For the text-containing cell, return its midpoint in (X, Y) coordinate format. 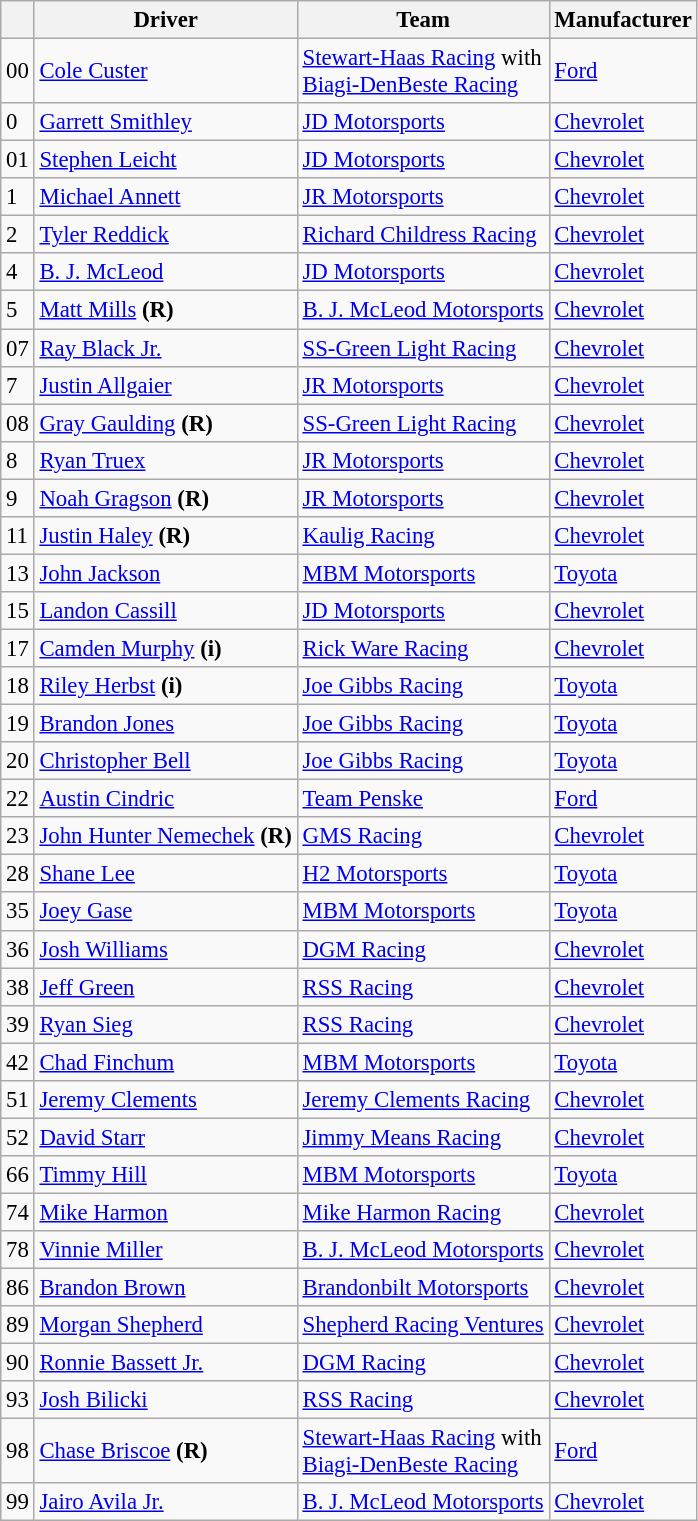
H2 Motorsports (423, 874)
19 (18, 724)
20 (18, 761)
5 (18, 310)
Jeremy Clements Racing (423, 1100)
98 (18, 1452)
David Starr (166, 1137)
51 (18, 1100)
Timmy Hill (166, 1175)
86 (18, 1288)
1 (18, 197)
Chad Finchum (166, 1062)
Stephen Leicht (166, 160)
90 (18, 1363)
Jeff Green (166, 987)
13 (18, 573)
GMS Racing (423, 836)
Camden Murphy (i) (166, 648)
Brandon Jones (166, 724)
74 (18, 1212)
Matt Mills (R) (166, 310)
Team Penske (423, 799)
Joey Gase (166, 912)
Kaulig Racing (423, 536)
35 (18, 912)
36 (18, 949)
23 (18, 836)
28 (18, 874)
Ryan Truex (166, 460)
Richard Childress Racing (423, 235)
38 (18, 987)
66 (18, 1175)
Justin Allgaier (166, 385)
Manufacturer (623, 20)
Ryan Sieg (166, 1024)
Mike Harmon Racing (423, 1212)
Rick Ware Racing (423, 648)
Tyler Reddick (166, 235)
Shane Lee (166, 874)
39 (18, 1024)
Riley Herbst (i) (166, 686)
Josh Bilicki (166, 1400)
2 (18, 235)
8 (18, 460)
Garrett Smithley (166, 122)
Ray Black Jr. (166, 348)
B. J. McLeod (166, 273)
11 (18, 536)
Josh Williams (166, 949)
Vinnie Miller (166, 1250)
01 (18, 160)
Christopher Bell (166, 761)
17 (18, 648)
89 (18, 1325)
93 (18, 1400)
22 (18, 799)
07 (18, 348)
Mike Harmon (166, 1212)
Noah Gragson (R) (166, 498)
Morgan Shepherd (166, 1325)
4 (18, 273)
Gray Gaulding (R) (166, 423)
15 (18, 611)
08 (18, 423)
18 (18, 686)
Brandonbilt Motorsports (423, 1288)
John Hunter Nemechek (R) (166, 836)
00 (18, 72)
Chase Briscoe (R) (166, 1452)
Cole Custer (166, 72)
Brandon Brown (166, 1288)
52 (18, 1137)
0 (18, 122)
Team (423, 20)
9 (18, 498)
Michael Annett (166, 197)
42 (18, 1062)
78 (18, 1250)
Austin Cindric (166, 799)
Justin Haley (R) (166, 536)
Shepherd Racing Ventures (423, 1325)
John Jackson (166, 573)
Landon Cassill (166, 611)
7 (18, 385)
Jimmy Means Racing (423, 1137)
Driver (166, 20)
Ronnie Bassett Jr. (166, 1363)
Jeremy Clements (166, 1100)
